From the cell containing the given text, extract its center point as (X, Y) coordinate. 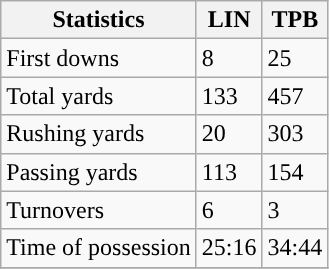
Statistics (99, 20)
457 (295, 96)
First downs (99, 58)
Total yards (99, 96)
3 (295, 210)
25 (295, 58)
34:44 (295, 248)
Passing yards (99, 172)
113 (229, 172)
8 (229, 58)
Turnovers (99, 210)
133 (229, 96)
303 (295, 134)
LIN (229, 20)
154 (295, 172)
25:16 (229, 248)
TPB (295, 20)
Rushing yards (99, 134)
Time of possession (99, 248)
6 (229, 210)
20 (229, 134)
